Find where the given text appears and provide that cell's center as [X, Y] coordinate. 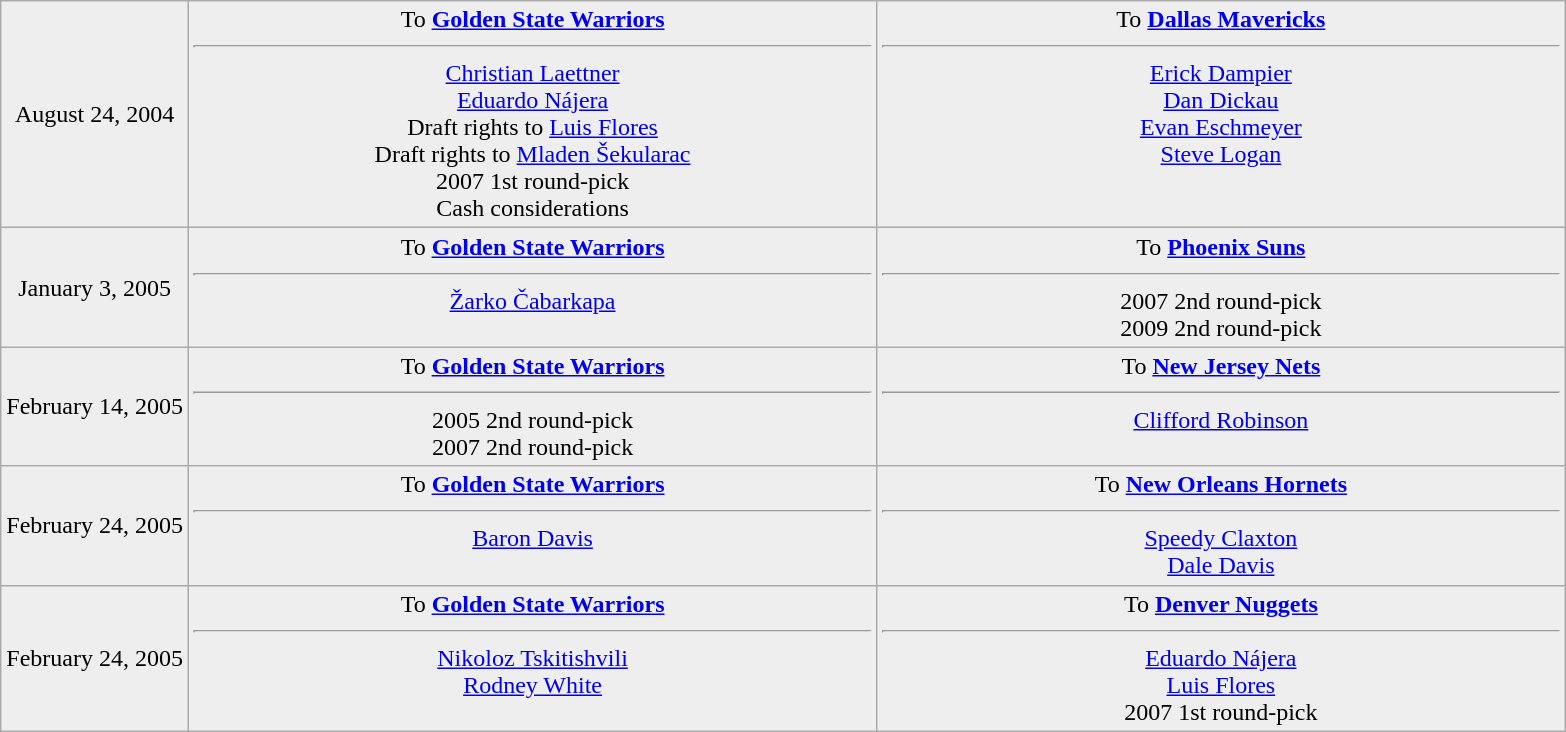
To Denver NuggetsEduardo NájeraLuis Flores2007 1st round-pick [1221, 658]
To Dallas MavericksErick DampierDan DickauEvan EschmeyerSteve Logan [1221, 114]
To New Orleans HornetsSpeedy ClaxtonDale Davis [1221, 526]
To Phoenix Suns2007 2nd round-pick2009 2nd round-pick [1221, 288]
To Golden State WarriorsŽarko Čabarkapa [532, 288]
To New Jersey NetsClifford Robinson [1221, 406]
To Golden State Warriors2005 2nd round-pick2007 2nd round-pick [532, 406]
To Golden State WarriorsNikoloz TskitishviliRodney White [532, 658]
January 3, 2005 [95, 288]
August 24, 2004 [95, 114]
February 14, 2005 [95, 406]
To Golden State WarriorsBaron Davis [532, 526]
